Identify which cell holds the provided text, then report its [x, y] central coordinate. 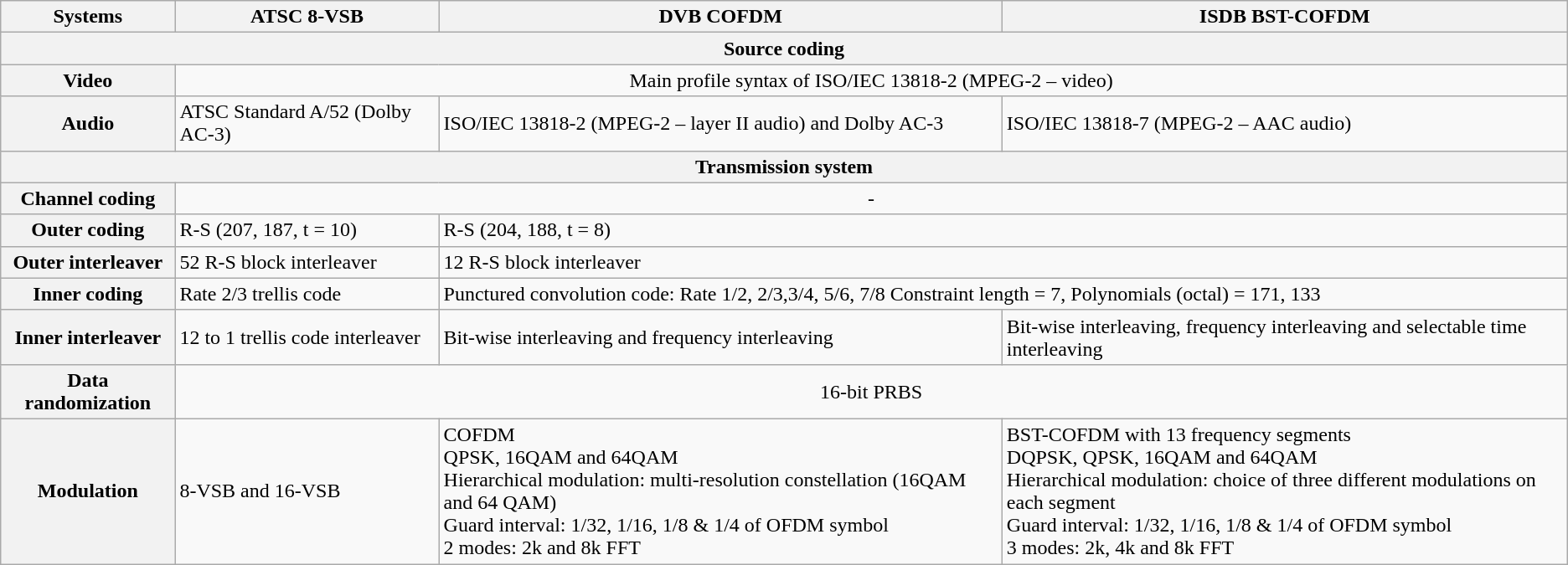
Data randomization [88, 392]
Inner interleaver [88, 336]
52 R-S block interleaver [307, 262]
Bit-wise interleaving and frequency interleaving [720, 336]
ISO/IEC 13818-7 (MPEG-2 – AAC audio) [1285, 124]
Bit-wise interleaving, frequency interleaving and selectable time interleaving [1285, 336]
ISDB BST-COFDM [1285, 17]
DVB COFDM [720, 17]
Inner coding [88, 294]
Channel coding [88, 198]
Systems [88, 17]
Rate 2/3 trellis code [307, 294]
Transmission system [784, 167]
Modulation [88, 491]
8-VSB and 16-VSB [307, 491]
Outer interleaver [88, 262]
Source coding [784, 49]
16-bit PRBS [871, 392]
- [871, 198]
Punctured convolution code: Rate 1/2, 2/3,3/4, 5/6, 7/8 Constraint length = 7, Polynomials (octal) = 171, 133 [1003, 294]
R-S (204, 188, t = 8) [1003, 230]
ISO/IEC 13818-2 (MPEG-2 – layer II audio) and Dolby AC-3 [720, 124]
Video [88, 80]
12 R-S block interleaver [1003, 262]
Audio [88, 124]
R-S (207, 187, t = 10) [307, 230]
12 to 1 trellis code interleaver [307, 336]
Main profile syntax of ISO/IEC 13818-2 (MPEG-2 – video) [871, 80]
ATSC Standard A/52 (Dolby AC-3) [307, 124]
ATSC 8-VSB [307, 17]
Outer coding [88, 230]
